Scan for the cell matching the given text and deliver its [x, y] coordinate at center. 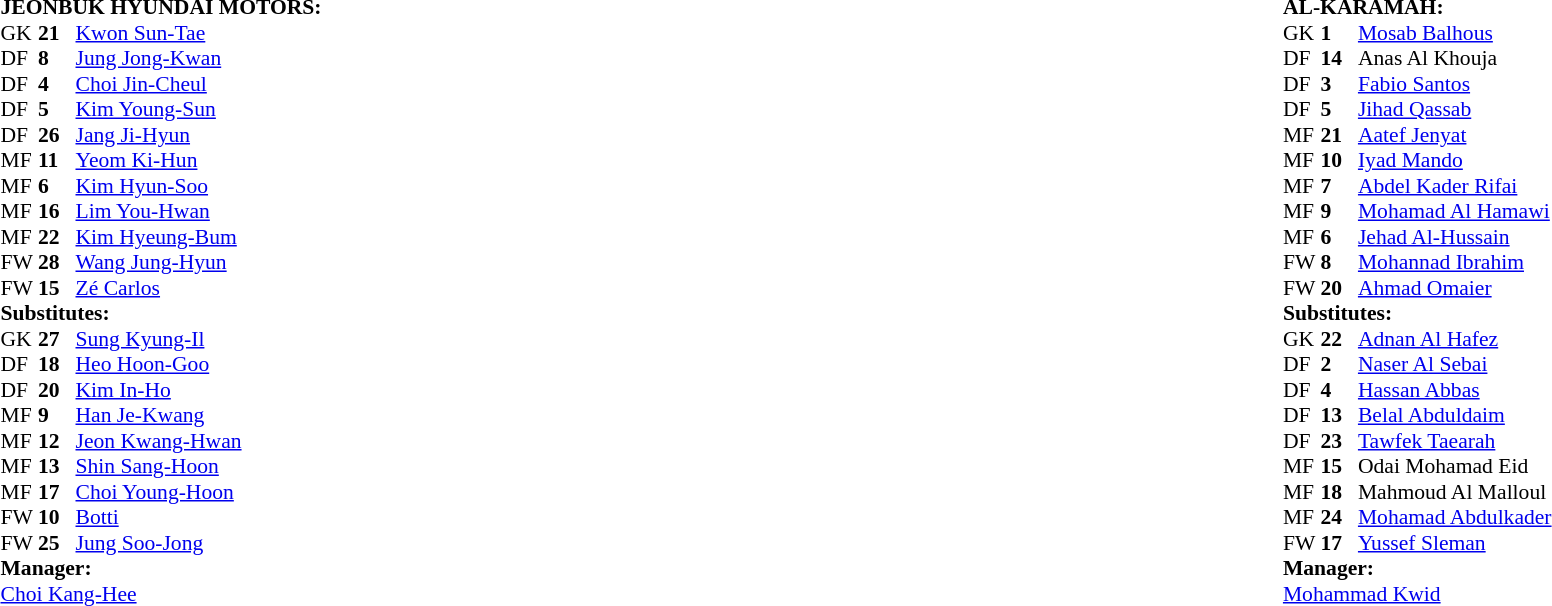
27 [57, 339]
Belal Abduldaim [1455, 415]
Mohamad Abdulkader [1455, 517]
Han Je-Kwang [199, 415]
23 [1339, 441]
Jung Soo-Jong [199, 543]
Jung Jong-Kwan [199, 59]
Heo Hoon-Goo [199, 365]
26 [57, 135]
14 [1339, 59]
Mahmoud Al Malloul [1455, 492]
24 [1339, 517]
Tawfek Taearah [1455, 441]
Wang Jung-Hyun [199, 263]
Ahmad Omaier [1455, 288]
16 [57, 211]
Hassan Abbas [1455, 390]
Jehad Al-Hussain [1455, 237]
Sung Kyung-Il [199, 339]
Choi Young-Hoon [199, 492]
12 [57, 441]
Zé Carlos [199, 288]
Fabio Santos [1455, 84]
Mohamad Al Hamawi [1455, 211]
Abdel Kader Rifai [1455, 186]
Odai Mohamad Eid [1455, 467]
Shin Sang-Hoon [199, 467]
Yeom Ki-Hun [199, 161]
11 [57, 161]
Yussef Sleman [1455, 543]
Lim You-Hwan [199, 211]
Kim Hyun-Soo [199, 186]
Kwon Sun-Tae [199, 33]
28 [57, 263]
Botti [199, 517]
Aatef Jenyat [1455, 135]
1 [1339, 33]
7 [1339, 186]
Iyad Mando [1455, 161]
Mohannad Ibrahim [1455, 263]
Kim Hyeung-Bum [199, 237]
2 [1339, 365]
Jihad Qassab [1455, 109]
3 [1339, 84]
Kim In-Ho [199, 390]
Mosab Balhous [1455, 33]
Adnan Al Hafez [1455, 339]
Kim Young-Sun [199, 109]
Anas Al Khouja [1455, 59]
Naser Al Sebai [1455, 365]
Jeon Kwang-Hwan [199, 441]
25 [57, 543]
Choi Jin-Cheul [199, 84]
Jang Ji-Hyun [199, 135]
